Pinpoint the cell where the given text exists, returning its [x, y] midpoint coordinate. 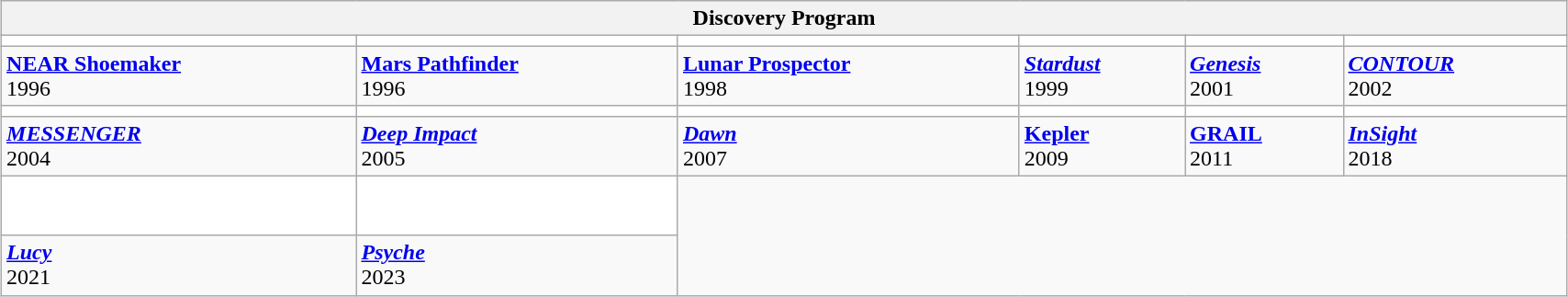
InSight2018 [1454, 145]
NEAR Shoemaker1996 [179, 75]
CONTOUR2002 [1454, 75]
Deep Impact2005 [517, 145]
Lucy2021 [179, 265]
Dawn2007 [848, 145]
Psyche2023 [517, 265]
Genesis2001 [1264, 75]
Stardust1999 [1102, 75]
Lunar Prospector1998 [848, 75]
Mars Pathfinder 1996 [517, 75]
Discovery Program [784, 18]
MESSENGER2004 [179, 145]
GRAIL2011 [1264, 145]
Kepler2009 [1102, 145]
